For the text-containing cell, return its midpoint in (x, y) coordinate format. 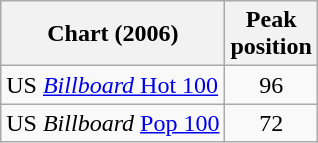
72 (271, 123)
96 (271, 85)
Chart (2006) (113, 34)
US Billboard Hot 100 (113, 85)
US Billboard Pop 100 (113, 123)
Peakposition (271, 34)
